From the cell containing the given text, extract its center point as (x, y) coordinate. 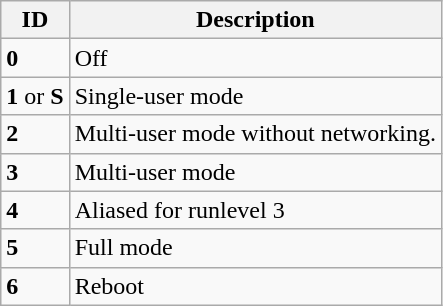
Reboot (255, 286)
ID (35, 20)
3 (35, 172)
5 (35, 248)
Full mode (255, 248)
0 (35, 58)
4 (35, 210)
6 (35, 286)
Off (255, 58)
2 (35, 134)
Description (255, 20)
1 or S (35, 96)
Multi-user mode (255, 172)
Aliased for runlevel 3 (255, 210)
Single-user mode (255, 96)
Multi-user mode without networking. (255, 134)
